Return the (x, y) coordinate for the center point of the cell that contains the specified text.  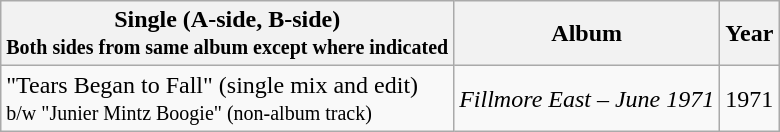
Single (A-side, B-side)Both sides from same album except where indicated (228, 34)
Year (750, 34)
Fillmore East – June 1971 (587, 98)
"Tears Began to Fall" (single mix and edit)b/w "Junier Mintz Boogie" (non-album track) (228, 98)
1971 (750, 98)
Album (587, 34)
